Determine the (x, y) coordinate at the center of the cell enclosing the given text.  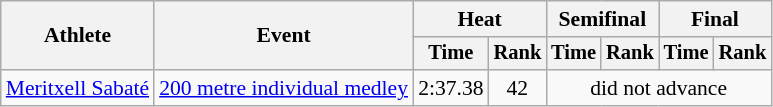
did not advance (658, 88)
Final (715, 19)
42 (518, 88)
Event (284, 36)
Semifinal (602, 19)
200 metre individual medley (284, 88)
Heat (480, 19)
Meritxell Sabaté (78, 88)
Athlete (78, 36)
2:37.38 (450, 88)
